Pinpoint the cell where the given text exists, returning its [x, y] midpoint coordinate. 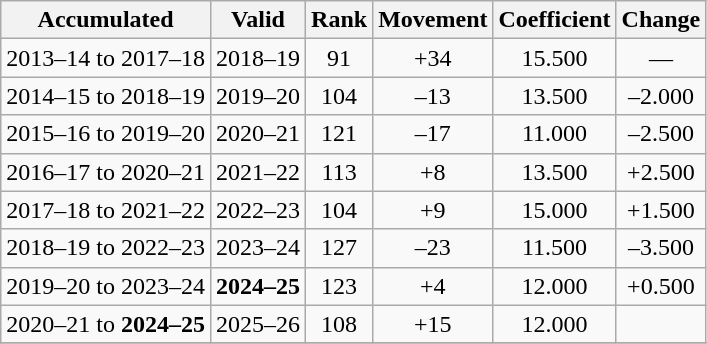
2016–17 to 2020–21 [106, 172]
2017–18 to 2021–22 [106, 210]
2018–19 to 2022–23 [106, 248]
108 [340, 324]
2024–25 [258, 286]
–2.500 [661, 134]
2021–22 [258, 172]
2014–15 to 2018–19 [106, 96]
2015–16 to 2019–20 [106, 134]
— [661, 58]
–13 [433, 96]
Valid [258, 20]
15.500 [554, 58]
Accumulated [106, 20]
2022–23 [258, 210]
2019–20 [258, 96]
2020–21 to 2024–25 [106, 324]
Movement [433, 20]
91 [340, 58]
11.000 [554, 134]
+34 [433, 58]
2013–14 to 2017–18 [106, 58]
+8 [433, 172]
2025–26 [258, 324]
–17 [433, 134]
11.500 [554, 248]
+4 [433, 286]
+2.500 [661, 172]
+0.500 [661, 286]
113 [340, 172]
Rank [340, 20]
2020–21 [258, 134]
121 [340, 134]
+1.500 [661, 210]
+15 [433, 324]
2018–19 [258, 58]
2019–20 to 2023–24 [106, 286]
2023–24 [258, 248]
127 [340, 248]
Coefficient [554, 20]
15.000 [554, 210]
123 [340, 286]
Change [661, 20]
+9 [433, 210]
–2.000 [661, 96]
–23 [433, 248]
–3.500 [661, 248]
